Return [X, Y] of the center of cell containing provided text 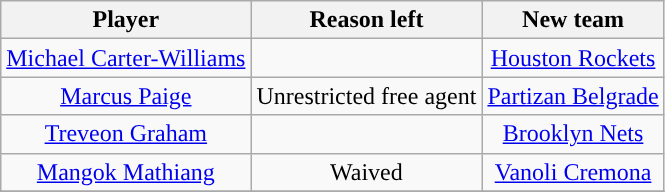
Mangok Mathiang [126, 172]
Treveon Graham [126, 134]
Reason left [366, 20]
Brooklyn Nets [573, 134]
Marcus Paige [126, 96]
Vanoli Cremona [573, 172]
Partizan Belgrade [573, 96]
New team [573, 20]
Houston Rockets [573, 58]
Unrestricted free agent [366, 96]
Michael Carter-Williams [126, 58]
Waived [366, 172]
Player [126, 20]
